Provide the [x, y] coordinate of the cell's center where the given text is located.  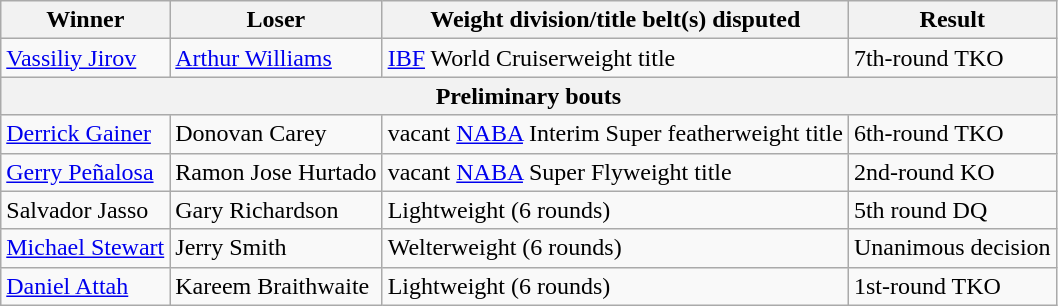
Derrick Gainer [86, 134]
Michael Stewart [86, 248]
Arthur Williams [276, 58]
5th round DQ [952, 210]
7th-round TKO [952, 58]
6th-round TKO [952, 134]
Preliminary bouts [528, 96]
Weight division/title belt(s) disputed [615, 20]
Loser [276, 20]
Winner [86, 20]
Unanimous decision [952, 248]
IBF World Cruiserweight title [615, 58]
Gary Richardson [276, 210]
Salvador Jasso [86, 210]
2nd-round KO [952, 172]
vacant NABA Interim Super featherweight title [615, 134]
Kareem Braithwaite [276, 286]
vacant NABA Super Flyweight title [615, 172]
Result [952, 20]
Vassiliy Jirov [86, 58]
Donovan Carey [276, 134]
Ramon Jose Hurtado [276, 172]
Gerry Peñalosa [86, 172]
1st-round TKO [952, 286]
Daniel Attah [86, 286]
Jerry Smith [276, 248]
Welterweight (6 rounds) [615, 248]
